Scan for the cell matching the given text and deliver its [x, y] coordinate at center. 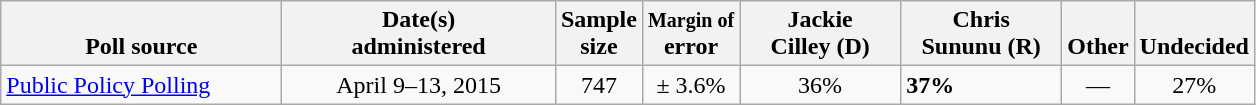
37% [982, 85]
Date(s)administered [419, 34]
36% [820, 85]
April 9–13, 2015 [419, 85]
Other [1098, 34]
Undecided [1194, 34]
Samplesize [598, 34]
Margin oferror [690, 34]
JackieCilley (D) [820, 34]
27% [1194, 85]
ChrisSununu (R) [982, 34]
— [1098, 85]
747 [598, 85]
± 3.6% [690, 85]
Poll source [142, 34]
Public Policy Polling [142, 85]
